Capture the cell that displays the provided text and extract its [X, Y] central coordinate. 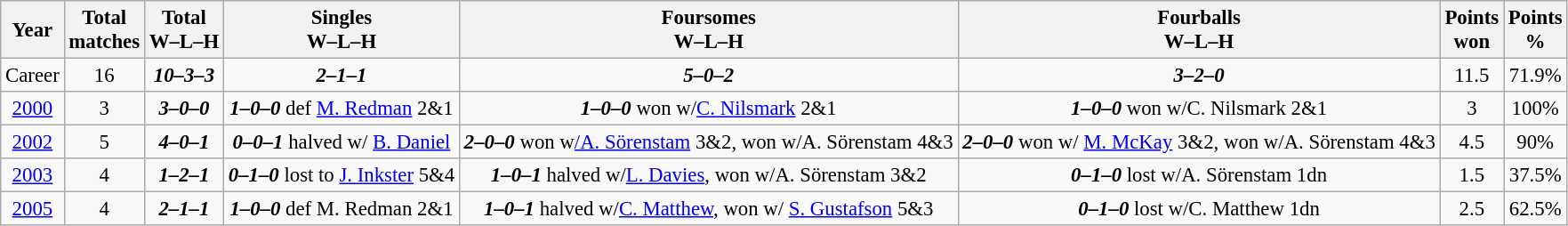
5–0–2 [708, 76]
62.5% [1535, 209]
Totalmatches [104, 30]
100% [1535, 109]
0–1–0 lost w/C. Matthew 1dn [1199, 209]
11.5 [1471, 76]
0–0–1 halved w/ B. Daniel [342, 142]
0–1–0 lost to J. Inkster 5&4 [342, 175]
Career [32, 76]
2000 [32, 109]
1–0–1 halved w/C. Matthew, won w/ S. Gustafson 5&3 [708, 209]
Points% [1535, 30]
2–0–0 won w/ M. McKay 3&2, won w/A. Sörenstam 4&3 [1199, 142]
Year [32, 30]
3–2–0 [1199, 76]
37.5% [1535, 175]
FourballsW–L–H [1199, 30]
71.9% [1535, 76]
4–0–1 [183, 142]
2002 [32, 142]
2–0–0 won w/A. Sörenstam 3&2, won w/A. Sörenstam 4&3 [708, 142]
1–0–1 halved w/L. Davies, won w/A. Sörenstam 3&2 [708, 175]
2.5 [1471, 209]
1.5 [1471, 175]
10–3–3 [183, 76]
Pointswon [1471, 30]
3–0–0 [183, 109]
1–2–1 [183, 175]
90% [1535, 142]
16 [104, 76]
2005 [32, 209]
5 [104, 142]
0–1–0 lost w/A. Sörenstam 1dn [1199, 175]
2003 [32, 175]
FoursomesW–L–H [708, 30]
SinglesW–L–H [342, 30]
4.5 [1471, 142]
TotalW–L–H [183, 30]
